From the cell containing the given text, extract its center point as (x, y) coordinate. 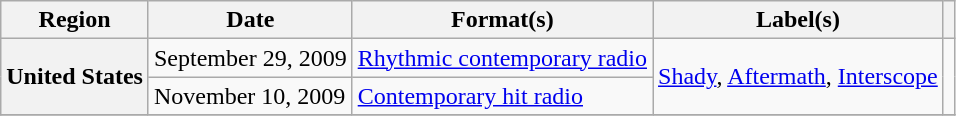
Region (75, 20)
United States (75, 77)
Format(s) (502, 20)
Rhythmic contemporary radio (502, 58)
Label(s) (798, 20)
November 10, 2009 (250, 96)
Shady, Aftermath, Interscope (798, 77)
Date (250, 20)
September 29, 2009 (250, 58)
Contemporary hit radio (502, 96)
